Find where the given text appears and provide that cell's center as (x, y) coordinate. 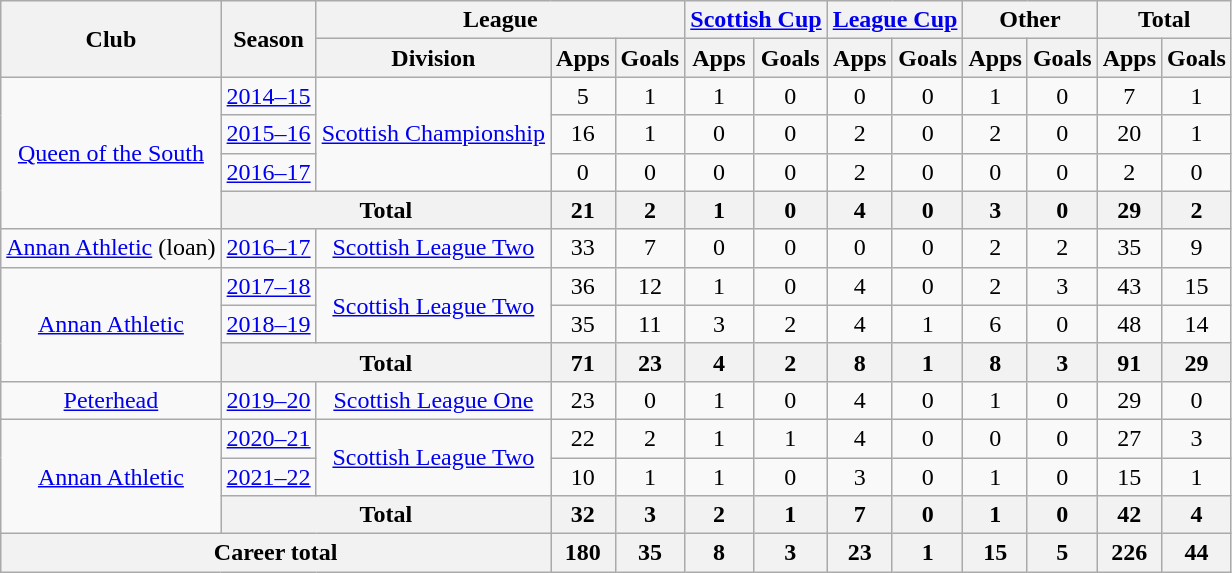
Career total (276, 553)
6 (995, 324)
44 (1197, 553)
226 (1129, 553)
32 (583, 515)
2017–18 (268, 286)
2020–21 (268, 438)
9 (1197, 248)
27 (1129, 438)
71 (583, 362)
33 (583, 248)
League (500, 20)
36 (583, 286)
Scottish Cup (756, 20)
11 (650, 324)
Scottish League One (433, 400)
91 (1129, 362)
16 (583, 134)
42 (1129, 515)
21 (583, 210)
Division (433, 58)
Peterhead (111, 400)
180 (583, 553)
2015–16 (268, 134)
Queen of the South (111, 153)
League Cup (895, 20)
Scottish Championship (433, 134)
10 (583, 477)
Season (268, 39)
Club (111, 39)
2018–19 (268, 324)
14 (1197, 324)
20 (1129, 134)
12 (650, 286)
2021–22 (268, 477)
22 (583, 438)
2014–15 (268, 96)
Other (1030, 20)
48 (1129, 324)
43 (1129, 286)
2019–20 (268, 400)
Annan Athletic (loan) (111, 248)
